Return [x, y] of the center of cell containing provided text 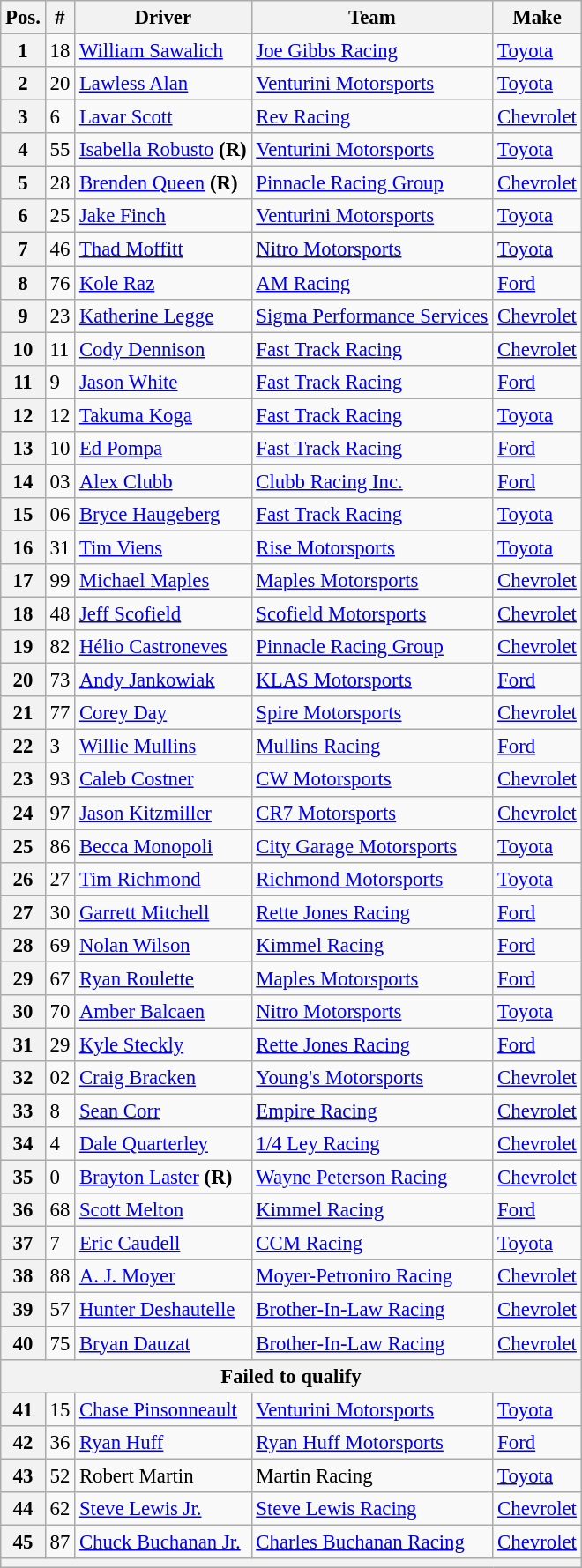
45 [23, 1542]
William Sawalich [163, 51]
57 [60, 1310]
Make [537, 18]
68 [60, 1210]
Young's Motorsports [372, 1078]
52 [60, 1475]
Jason Kitzmiller [163, 813]
37 [23, 1244]
Ryan Roulette [163, 978]
Robert Martin [163, 1475]
Sigma Performance Services [372, 316]
Pos. [23, 18]
82 [60, 647]
67 [60, 978]
Hélio Castroneves [163, 647]
40 [23, 1343]
Kole Raz [163, 283]
Ryan Huff [163, 1442]
Rev Racing [372, 117]
Spire Motorsports [372, 713]
43 [23, 1475]
Dale Quarterley [163, 1144]
Jason White [163, 382]
Andy Jankowiak [163, 680]
Hunter Deshautelle [163, 1310]
Brayton Laster (R) [163, 1178]
# [60, 18]
06 [60, 515]
19 [23, 647]
Cody Dennison [163, 349]
Steve Lewis Jr. [163, 1509]
Team [372, 18]
75 [60, 1343]
Moyer-Petroniro Racing [372, 1277]
03 [60, 481]
Alex Clubb [163, 481]
93 [60, 780]
Corey Day [163, 713]
Joe Gibbs Racing [372, 51]
77 [60, 713]
Driver [163, 18]
AM Racing [372, 283]
33 [23, 1111]
CW Motorsports [372, 780]
Ed Pompa [163, 449]
Scofield Motorsports [372, 614]
Craig Bracken [163, 1078]
Garrett Mitchell [163, 912]
CCM Racing [372, 1244]
A. J. Moyer [163, 1277]
Failed to qualify [291, 1376]
KLAS Motorsports [372, 680]
88 [60, 1277]
Chuck Buchanan Jr. [163, 1542]
17 [23, 581]
41 [23, 1409]
32 [23, 1078]
Isabella Robusto (R) [163, 150]
73 [60, 680]
42 [23, 1442]
34 [23, 1144]
76 [60, 283]
55 [60, 150]
Kyle Steckly [163, 1044]
Clubb Racing Inc. [372, 481]
13 [23, 449]
86 [60, 846]
39 [23, 1310]
1 [23, 51]
Scott Melton [163, 1210]
Takuma Koga [163, 415]
38 [23, 1277]
Rise Motorsports [372, 547]
24 [23, 813]
Steve Lewis Racing [372, 1509]
City Garage Motorsports [372, 846]
Ryan Huff Motorsports [372, 1442]
Nolan Wilson [163, 946]
22 [23, 747]
Tim Viens [163, 547]
Lavar Scott [163, 117]
Lawless Alan [163, 84]
5 [23, 183]
Richmond Motorsports [372, 879]
46 [60, 249]
Charles Buchanan Racing [372, 1542]
69 [60, 946]
Amber Balcaen [163, 1012]
Chase Pinsonneault [163, 1409]
48 [60, 614]
99 [60, 581]
Mullins Racing [372, 747]
02 [60, 1078]
Jeff Scofield [163, 614]
Eric Caudell [163, 1244]
Wayne Peterson Racing [372, 1178]
87 [60, 1542]
Katherine Legge [163, 316]
Bryce Haugeberg [163, 515]
16 [23, 547]
44 [23, 1509]
Becca Monopoli [163, 846]
CR7 Motorsports [372, 813]
Michael Maples [163, 581]
Jake Finch [163, 216]
Sean Corr [163, 1111]
Empire Racing [372, 1111]
0 [60, 1178]
62 [60, 1509]
Brenden Queen (R) [163, 183]
2 [23, 84]
1/4 Ley Racing [372, 1144]
14 [23, 481]
Willie Mullins [163, 747]
Tim Richmond [163, 879]
70 [60, 1012]
Martin Racing [372, 1475]
26 [23, 879]
35 [23, 1178]
Thad Moffitt [163, 249]
Caleb Costner [163, 780]
21 [23, 713]
Bryan Dauzat [163, 1343]
97 [60, 813]
